Find where the given text appears and provide that cell's center as [X, Y] coordinate. 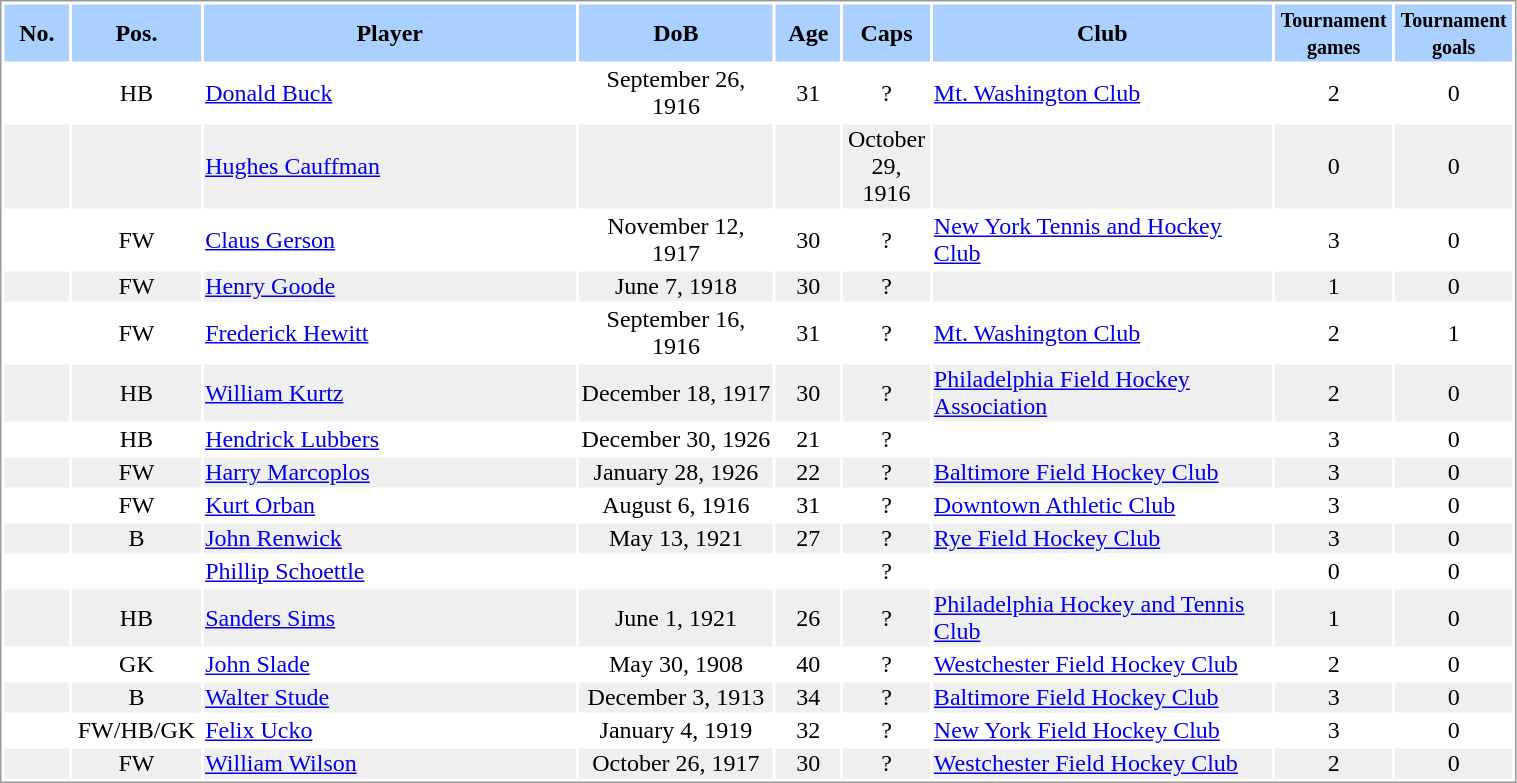
December 30, 1926 [676, 439]
21 [808, 439]
New York Tennis and Hockey Club [1102, 240]
December 3, 1913 [676, 697]
New York Field Hockey Club [1102, 731]
DoB [676, 32]
January 28, 1926 [676, 473]
Club [1102, 32]
27 [808, 539]
Frederick Hewitt [390, 332]
Caps [887, 32]
Philadelphia Hockey and Tennis Club [1102, 618]
November 12, 1917 [676, 240]
Henry Goode [390, 287]
Pos. [136, 32]
Kurt Orban [390, 505]
William Wilson [390, 763]
Player [390, 32]
Sanders Sims [390, 618]
Walter Stude [390, 697]
September 16, 1916 [676, 332]
Harry Marcoplos [390, 473]
Tournamentgoals [1454, 32]
John Renwick [390, 539]
Donald Buck [390, 92]
June 7, 1918 [676, 287]
October 29, 1916 [887, 166]
John Slade [390, 665]
22 [808, 473]
26 [808, 618]
FW/HB/GK [136, 731]
January 4, 1919 [676, 731]
June 1, 1921 [676, 618]
Tournamentgames [1334, 32]
May 13, 1921 [676, 539]
GK [136, 665]
Downtown Athletic Club [1102, 505]
December 18, 1917 [676, 392]
September 26, 1916 [676, 92]
No. [36, 32]
Age [808, 32]
Claus Gerson [390, 240]
Felix Ucko [390, 731]
William Kurtz [390, 392]
Hendrick Lubbers [390, 439]
August 6, 1916 [676, 505]
Rye Field Hockey Club [1102, 539]
Hughes Cauffman [390, 166]
Phillip Schoettle [390, 571]
40 [808, 665]
32 [808, 731]
May 30, 1908 [676, 665]
34 [808, 697]
Philadelphia Field Hockey Association [1102, 392]
October 26, 1917 [676, 763]
